Determine the [X, Y] coordinate at the center of the cell enclosing the given text.  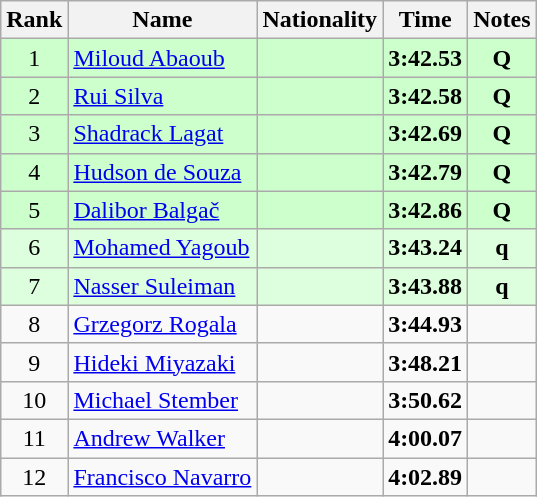
Hudson de Souza [162, 172]
3:50.62 [426, 400]
Nationality [320, 20]
Hideki Miyazaki [162, 362]
3:42.86 [426, 210]
3:43.24 [426, 248]
9 [34, 362]
4:02.89 [426, 477]
2 [34, 96]
Rui Silva [162, 96]
10 [34, 400]
3 [34, 134]
3:43.88 [426, 286]
6 [34, 248]
Mohamed Yagoub [162, 248]
12 [34, 477]
Nasser Suleiman [162, 286]
3:42.58 [426, 96]
4:00.07 [426, 438]
5 [34, 210]
Francisco Navarro [162, 477]
Rank [34, 20]
11 [34, 438]
8 [34, 324]
3:42.69 [426, 134]
4 [34, 172]
7 [34, 286]
Time [426, 20]
Andrew Walker [162, 438]
Dalibor Balgač [162, 210]
3:48.21 [426, 362]
3:42.79 [426, 172]
Grzegorz Rogala [162, 324]
Notes [502, 20]
3:44.93 [426, 324]
Miloud Abaoub [162, 58]
3:42.53 [426, 58]
1 [34, 58]
Shadrack Lagat [162, 134]
Michael Stember [162, 400]
Name [162, 20]
